Return [x, y] of the center of cell containing provided text 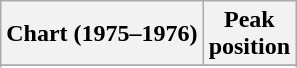
Chart (1975–1976) [102, 34]
Peakposition [249, 34]
